Scan for the cell matching the given text and deliver its (x, y) coordinate at center. 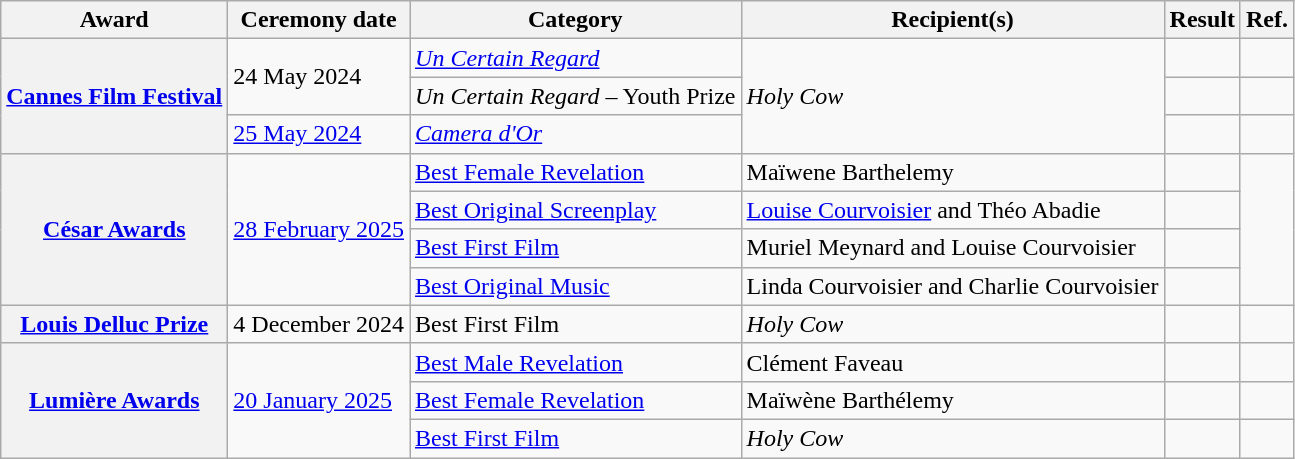
Muriel Meynard and Louise Courvoisier (952, 248)
4 December 2024 (319, 324)
Best Male Revelation (576, 362)
20 January 2025 (319, 400)
Lumière Awards (114, 400)
Un Certain Regard (576, 58)
Camera d'Or (576, 134)
Best Original Music (576, 286)
Category (576, 20)
Best Original Screenplay (576, 210)
25 May 2024 (319, 134)
Ceremony date (319, 20)
24 May 2024 (319, 77)
28 February 2025 (319, 229)
Maïwene Barthelemy (952, 172)
Un Certain Regard – Youth Prize (576, 96)
Louise Courvoisier and Théo Abadie (952, 210)
Award (114, 20)
César Awards (114, 229)
Result (1202, 20)
Linda Courvoisier and Charlie Courvoisier (952, 286)
Maïwène Barthélemy (952, 400)
Clément Faveau (952, 362)
Ref. (1266, 20)
Cannes Film Festival (114, 96)
Recipient(s) (952, 20)
Louis Delluc Prize (114, 324)
